Identify which cell holds the provided text, then report its (x, y) central coordinate. 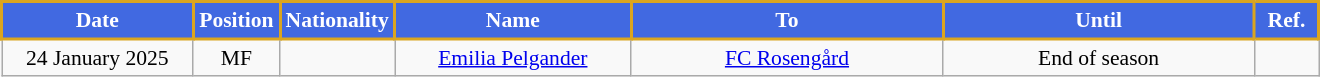
24 January 2025 (98, 57)
End of season (1099, 57)
To (787, 20)
Until (1099, 20)
FC Rosengård (787, 57)
Ref. (1286, 20)
Nationality (338, 20)
Position (236, 20)
Date (98, 20)
Emilia Pelgander (514, 57)
MF (236, 57)
Name (514, 20)
